Return the [x, y] coordinate for the center point of the cell that contains the specified text.  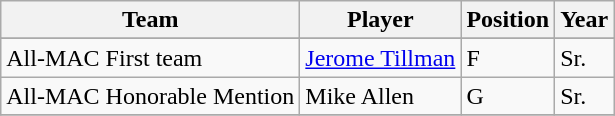
Team [150, 20]
All-MAC First team [150, 58]
G [508, 96]
Mike Allen [380, 96]
F [508, 58]
Player [380, 20]
Position [508, 20]
Year [584, 20]
Jerome Tillman [380, 58]
All-MAC Honorable Mention [150, 96]
